Scan for the cell matching the given text and deliver its (x, y) coordinate at center. 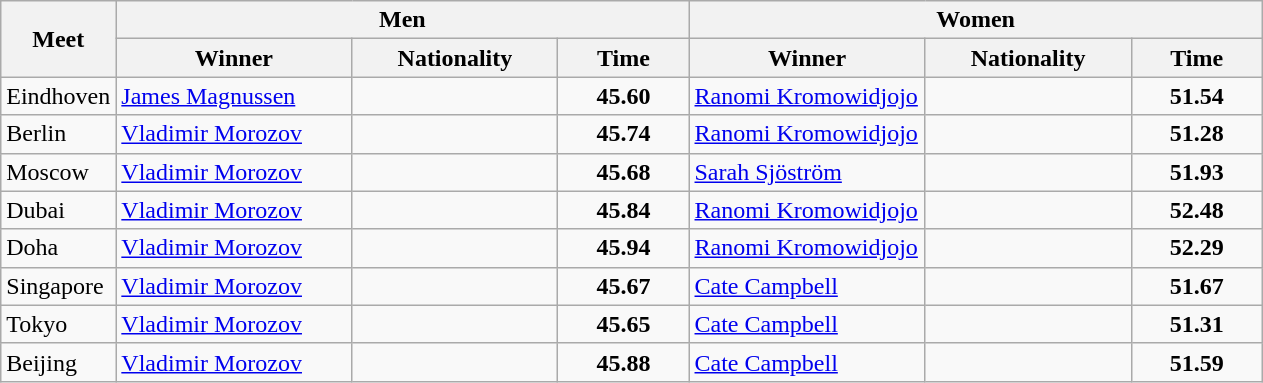
Moscow (58, 172)
45.88 (624, 362)
45.60 (624, 96)
Beijing (58, 362)
Tokyo (58, 324)
45.84 (624, 210)
Women (976, 20)
James Magnussen (234, 96)
Meet (58, 39)
52.29 (1196, 248)
45.65 (624, 324)
Berlin (58, 134)
51.93 (1196, 172)
51.54 (1196, 96)
Men (402, 20)
Singapore (58, 286)
51.59 (1196, 362)
45.94 (624, 248)
Sarah Sjöström (807, 172)
51.67 (1196, 286)
45.68 (624, 172)
51.31 (1196, 324)
Doha (58, 248)
51.28 (1196, 134)
Dubai (58, 210)
52.48 (1196, 210)
45.74 (624, 134)
Eindhoven (58, 96)
45.67 (624, 286)
